Capture the cell that displays the provided text and extract its (X, Y) central coordinate. 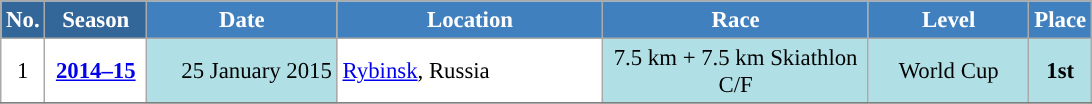
No. (23, 20)
Rybinsk, Russia (470, 72)
1 (23, 72)
Season (96, 20)
25 January 2015 (242, 72)
World Cup (948, 72)
Location (470, 20)
2014–15 (96, 72)
7.5 km + 7.5 km Skiathlon C/F (736, 72)
Race (736, 20)
1st (1060, 72)
Place (1060, 20)
Level (948, 20)
Date (242, 20)
